Find where the given text appears and provide that cell's center as (x, y) coordinate. 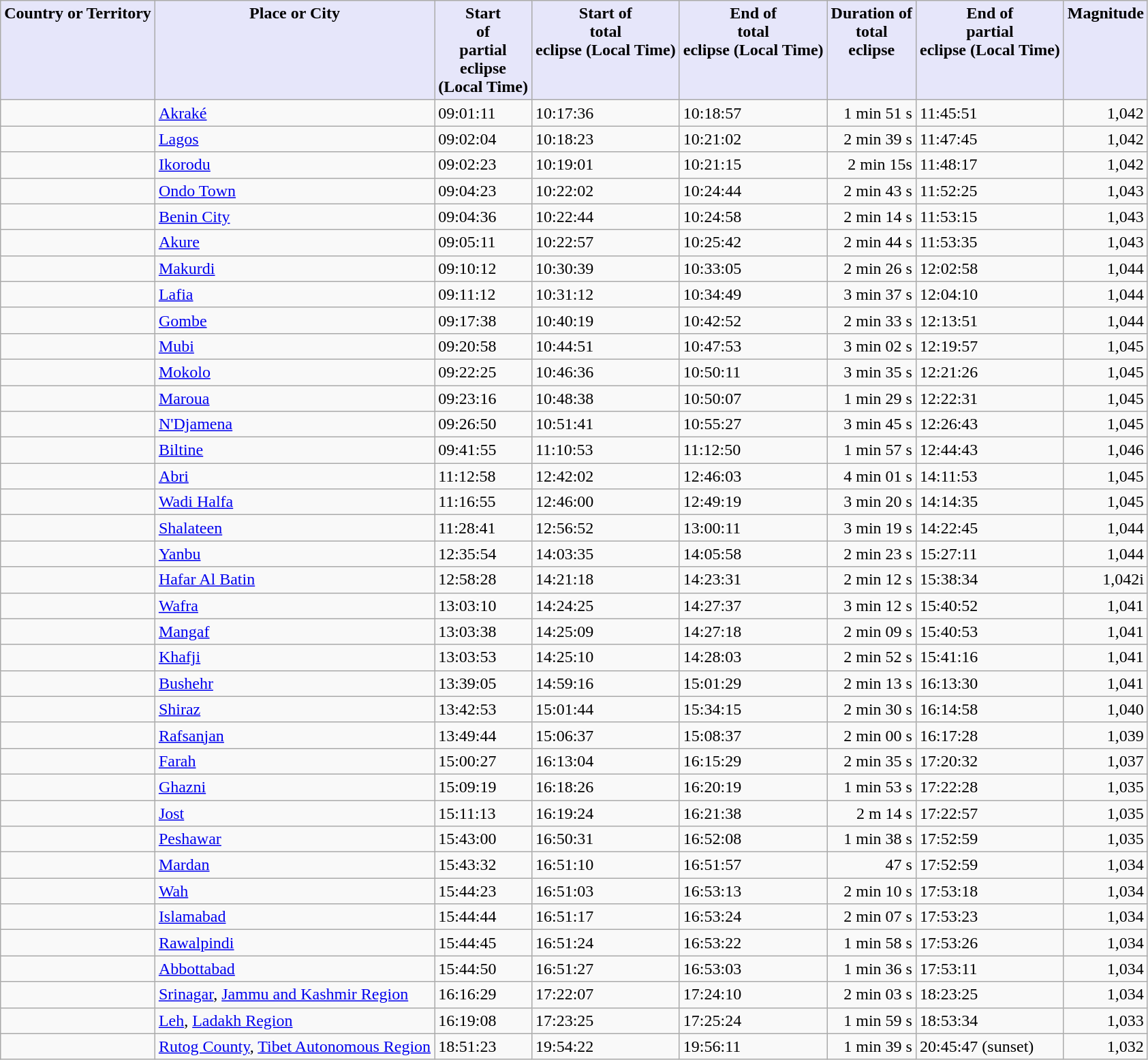
Peshawar (294, 839)
Magnitude (1105, 50)
10:34:49 (754, 294)
16:13:30 (989, 683)
13:39:05 (484, 683)
Lagos (294, 139)
10:55:27 (754, 424)
Makurdi (294, 268)
10:48:38 (605, 399)
10:17:36 (605, 113)
12:13:51 (989, 320)
10:30:39 (605, 268)
10:22:44 (605, 217)
1,032 (1105, 1046)
Ikorodu (294, 165)
2 min 26 s (871, 268)
4 min 01 s (871, 476)
Shalateen (294, 528)
2 min 23 s (871, 554)
11:10:53 (605, 450)
16:51:03 (605, 891)
11:53:15 (989, 217)
3 min 37 s (871, 294)
1 min 51 s (871, 113)
13:03:38 (484, 632)
Rutog County, Tibet Autonomous Region (294, 1046)
16:53:24 (754, 917)
11:48:17 (989, 165)
17:24:10 (754, 995)
Benin City (294, 217)
09:01:11 (484, 113)
1,039 (1105, 735)
12:42:02 (605, 476)
09:11:12 (484, 294)
Islamabad (294, 917)
2 min 52 s (871, 657)
3 min 12 s (871, 606)
10:40:19 (605, 320)
10:33:05 (754, 268)
10:31:12 (605, 294)
3 min 35 s (871, 372)
14:27:18 (754, 632)
17:22:57 (989, 813)
14:03:35 (605, 554)
16:53:22 (754, 943)
2 min 35 s (871, 761)
16:51:27 (605, 969)
10:50:11 (754, 372)
Jost (294, 813)
15:43:32 (484, 865)
1,040 (1105, 709)
17:53:26 (989, 943)
Place or City (294, 50)
14:05:58 (754, 554)
11:47:45 (989, 139)
Abri (294, 476)
1 min 38 s (871, 839)
14:27:37 (754, 606)
17:23:25 (605, 1020)
Yanbu (294, 554)
14:28:03 (754, 657)
11:16:55 (484, 502)
17:53:11 (989, 969)
2 m 14 s (871, 813)
13:03:10 (484, 606)
14:24:25 (605, 606)
14:14:35 (989, 502)
17:53:23 (989, 917)
15:41:16 (989, 657)
Farah (294, 761)
18:23:25 (989, 995)
16:53:03 (754, 969)
1 min 59 s (871, 1020)
N'Djamena (294, 424)
16:21:38 (754, 813)
16:15:29 (754, 761)
16:51:24 (605, 943)
15:43:00 (484, 839)
Biltine (294, 450)
Country or Territory (78, 50)
16:50:31 (605, 839)
10:18:57 (754, 113)
14:23:31 (754, 580)
10:24:58 (754, 217)
16:19:08 (484, 1020)
Ghazni (294, 787)
Wah (294, 891)
10:47:53 (754, 346)
2 min 12 s (871, 580)
20:45:47 (sunset) (989, 1046)
15:06:37 (605, 735)
2 min 14 s (871, 217)
15:44:50 (484, 969)
15:44:23 (484, 891)
Khafji (294, 657)
10:22:02 (605, 191)
14:11:53 (989, 476)
End oftotaleclipse (Local Time) (754, 50)
Bushehr (294, 683)
10:19:01 (605, 165)
2 min 10 s (871, 891)
11:52:25 (989, 191)
15:01:44 (605, 709)
09:23:16 (484, 399)
09:05:11 (484, 243)
3 min 19 s (871, 528)
1,033 (1105, 1020)
12:02:58 (989, 268)
Lafia (294, 294)
16:51:10 (605, 865)
2 min 15s (871, 165)
Start oftotaleclipse (Local Time) (605, 50)
10:51:41 (605, 424)
15:44:45 (484, 943)
Rawalpindi (294, 943)
17:53:18 (989, 891)
12:19:57 (989, 346)
10:25:42 (754, 243)
09:04:23 (484, 191)
2 min 09 s (871, 632)
16:52:08 (754, 839)
16:51:17 (605, 917)
11:28:41 (484, 528)
16:53:13 (754, 891)
Leh, Ladakh Region (294, 1020)
15:34:15 (754, 709)
3 min 20 s (871, 502)
10:21:15 (754, 165)
16:18:26 (605, 787)
Mangaf (294, 632)
16:13:04 (605, 761)
11:53:35 (989, 243)
09:26:50 (484, 424)
13:49:44 (484, 735)
14:25:09 (605, 632)
17:20:32 (989, 761)
1,037 (1105, 761)
13:03:53 (484, 657)
1 min 57 s (871, 450)
Srinagar, Jammu and Kashmir Region (294, 995)
2 min 43 s (871, 191)
12:04:10 (989, 294)
Startofpartialeclipse(Local Time) (484, 50)
1 min 39 s (871, 1046)
17:22:07 (605, 995)
15:38:34 (989, 580)
17:25:24 (754, 1020)
09:41:55 (484, 450)
Akraké (294, 113)
Mardan (294, 865)
12:49:19 (754, 502)
17:22:28 (989, 787)
19:56:11 (754, 1046)
16:17:28 (989, 735)
11:12:50 (754, 450)
10:42:52 (754, 320)
19:54:22 (605, 1046)
10:44:51 (605, 346)
10:21:02 (754, 139)
2 min 44 s (871, 243)
11:12:58 (484, 476)
09:02:04 (484, 139)
12:46:00 (605, 502)
10:46:36 (605, 372)
Gombe (294, 320)
Abbottabad (294, 969)
1 min 58 s (871, 943)
15:00:27 (484, 761)
15:27:11 (989, 554)
10:24:44 (754, 191)
1,042i (1105, 580)
16:20:19 (754, 787)
16:16:29 (484, 995)
1 min 36 s (871, 969)
2 min 30 s (871, 709)
47 s (871, 865)
15:09:19 (484, 787)
1,046 (1105, 450)
Mokolo (294, 372)
15:01:29 (754, 683)
2 min 00 s (871, 735)
09:17:38 (484, 320)
15:08:37 (754, 735)
10:50:07 (754, 399)
2 min 39 s (871, 139)
Mubi (294, 346)
Shiraz (294, 709)
14:59:16 (605, 683)
12:44:43 (989, 450)
1 min 53 s (871, 787)
12:46:03 (754, 476)
13:42:53 (484, 709)
12:21:26 (989, 372)
12:56:52 (605, 528)
09:02:23 (484, 165)
End ofpartialeclipse (Local Time) (989, 50)
14:21:18 (605, 580)
16:19:24 (605, 813)
15:44:44 (484, 917)
12:22:31 (989, 399)
11:45:51 (989, 113)
3 min 45 s (871, 424)
Hafar Al Batin (294, 580)
15:11:13 (484, 813)
Duration oftotaleclipse (871, 50)
Rafsanjan (294, 735)
09:04:36 (484, 217)
16:14:58 (989, 709)
3 min 02 s (871, 346)
12:26:43 (989, 424)
Akure (294, 243)
Ondo Town (294, 191)
15:40:52 (989, 606)
1 min 29 s (871, 399)
Wadi Halfa (294, 502)
10:18:23 (605, 139)
10:22:57 (605, 243)
12:58:28 (484, 580)
16:51:57 (754, 865)
12:35:54 (484, 554)
18:53:34 (989, 1020)
09:22:25 (484, 372)
14:25:10 (605, 657)
2 min 33 s (871, 320)
15:40:53 (989, 632)
13:00:11 (754, 528)
09:10:12 (484, 268)
2 min 03 s (871, 995)
Maroua (294, 399)
2 min 07 s (871, 917)
Wafra (294, 606)
14:22:45 (989, 528)
18:51:23 (484, 1046)
2 min 13 s (871, 683)
09:20:58 (484, 346)
